Find where the given text appears and provide that cell's center as [x, y] coordinate. 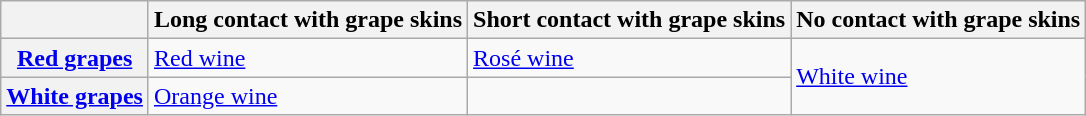
Orange wine [308, 96]
Short contact with grape skins [630, 20]
White grapes [75, 96]
Rosé wine [630, 58]
Red grapes [75, 58]
Red wine [308, 58]
No contact with grape skins [938, 20]
White wine [938, 77]
Long contact with grape skins [308, 20]
